Return the [X, Y] coordinate for the center point of the cell that contains the specified text.  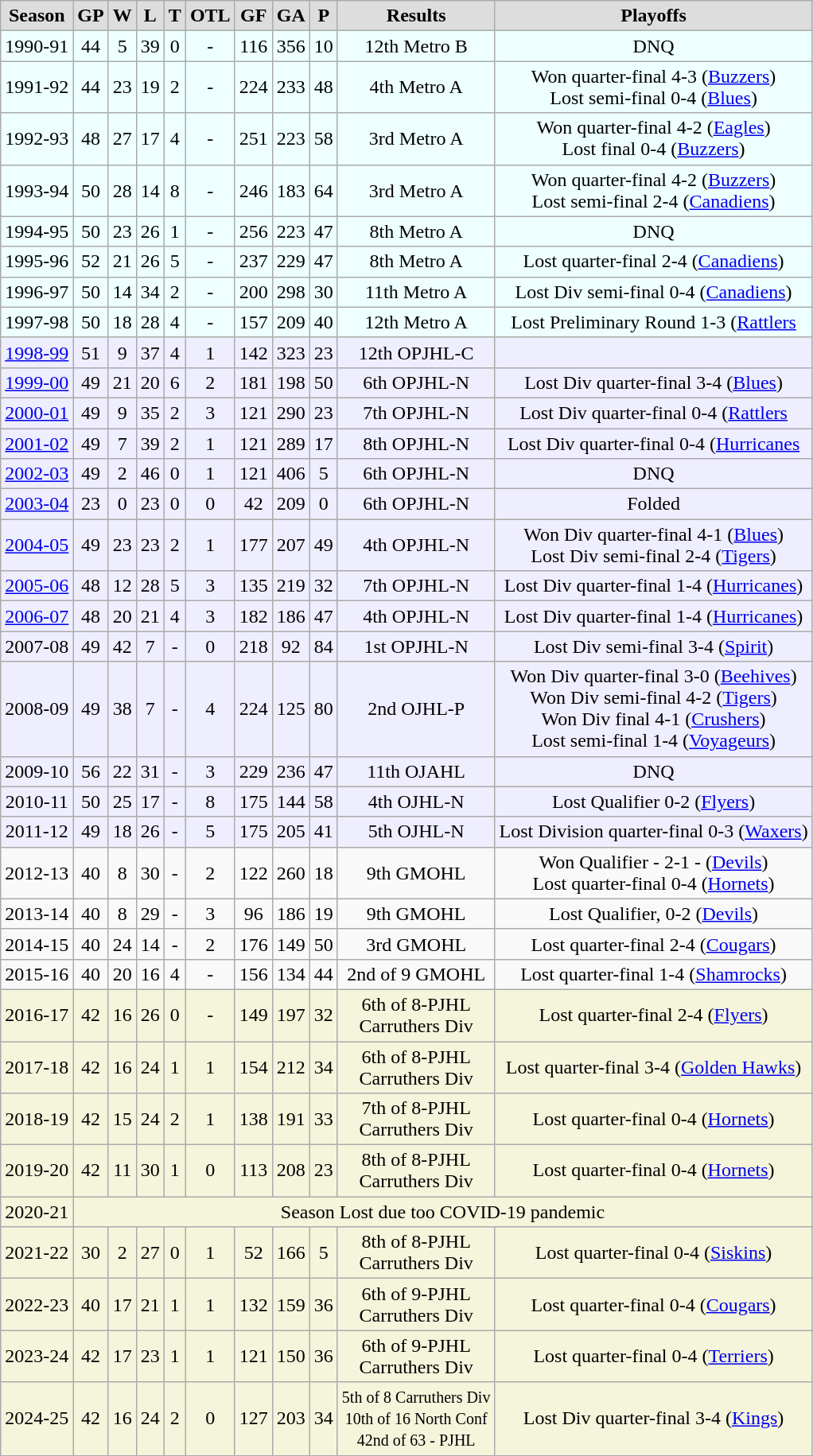
2007-08 [37, 646]
1994-95 [37, 231]
2008-09 [37, 709]
1998-99 [37, 352]
197 [291, 1015]
7th of 8-PJHLCarruthers Div [416, 1120]
41 [323, 832]
80 [323, 709]
46 [150, 474]
2004-05 [37, 546]
Lost quarter-final 0-4 (Terriers) [654, 1357]
2022-23 [37, 1304]
10 [323, 46]
156 [253, 974]
OTL [210, 16]
Folded [654, 504]
142 [253, 352]
Lost Preliminary Round 1-3 (Rattlers [654, 322]
4th Metro A [416, 87]
38 [123, 709]
1995-96 [37, 262]
Lost Div quarter-final 3-4 (Blues) [654, 382]
134 [291, 974]
2020-21 [37, 1212]
2010-11 [37, 802]
25 [123, 802]
2nd of 9 GMOHL [416, 974]
P [323, 16]
GF [253, 16]
218 [253, 646]
Playoffs [654, 16]
1993-94 [37, 191]
125 [291, 709]
154 [253, 1067]
GP [91, 16]
Won quarter-final 4-2 (Buzzers)Lost semi-final 2-4 (Canadiens) [654, 191]
12 [123, 586]
290 [291, 413]
212 [291, 1067]
1991-92 [37, 87]
Won Qualifier - 2-1 - (Devils)Lost quarter-final 0-4 (Hornets) [654, 873]
T [175, 16]
51 [91, 352]
12th OPJHL-C [416, 352]
12th Metro B [416, 46]
200 [253, 292]
Lost Div semi-final 0-4 (Canadiens) [654, 292]
113 [253, 1171]
8th OPJHL-N [416, 443]
Lost quarter-final 1-4 (Shamrocks) [654, 974]
Lost Qualifier, 0-2 (Devils) [654, 914]
132 [253, 1304]
177 [253, 546]
22 [123, 771]
64 [323, 191]
11th Metro A [416, 292]
208 [291, 1171]
2024-25 [37, 1419]
Lost quarter-final 0-4 (Cougars) [654, 1304]
Season Lost due too COVID-19 pandemic [442, 1212]
3rd GMOHL [416, 944]
1992-93 [37, 138]
406 [291, 474]
2016-17 [37, 1015]
GA [291, 16]
33 [323, 1120]
Won quarter-final 4-3 (Buzzers)Lost semi-final 0-4 (Blues) [654, 87]
356 [291, 46]
205 [291, 832]
127 [253, 1419]
31 [150, 771]
150 [291, 1357]
233 [291, 87]
29 [150, 914]
11 [123, 1171]
Lost quarter-final 2-4 (Canadiens) [654, 262]
157 [253, 322]
2005-06 [37, 586]
Results [416, 16]
Won quarter-final 4-2 (Eagles)Lost final 0-4 (Buzzers) [654, 138]
181 [253, 382]
182 [253, 616]
Lost quarter-final 2-4 (Cougars) [654, 944]
219 [291, 586]
Lost quarter-final 2-4 (Flyers) [654, 1015]
11th OJAHL [416, 771]
116 [253, 46]
35 [150, 413]
6 [175, 382]
144 [291, 802]
15 [123, 1120]
122 [253, 873]
237 [253, 262]
37 [150, 352]
Lost Div semi-final 3-4 (Spirit) [654, 646]
183 [291, 191]
2nd OJHL-P [416, 709]
2017-18 [37, 1067]
191 [291, 1120]
207 [291, 546]
2015-16 [37, 974]
Lost Qualifier 0-2 (Flyers) [654, 802]
251 [253, 138]
Lost quarter-final 3-4 (Golden Hawks) [654, 1067]
138 [253, 1120]
2001-02 [37, 443]
2006-07 [37, 616]
Lost Div quarter-final 3-4 (Kings) [654, 1419]
5th OJHL-N [416, 832]
2009-10 [37, 771]
198 [291, 382]
Won Div quarter-final 4-1 (Blues)Lost Div semi-final 2-4 (Tigers) [654, 546]
166 [291, 1253]
2000-01 [37, 413]
2002-03 [37, 474]
323 [291, 352]
96 [253, 914]
2021-22 [37, 1253]
2011-12 [37, 832]
256 [253, 231]
2018-19 [37, 1120]
W [123, 16]
Lost Div quarter-final 0-4 (Hurricanes [654, 443]
Lost Div quarter-final 0-4 (Rattlers [654, 413]
298 [291, 292]
159 [291, 1304]
260 [291, 873]
203 [291, 1419]
289 [291, 443]
135 [253, 586]
246 [253, 191]
2013-14 [37, 914]
12th Metro A [416, 322]
2012-13 [37, 873]
1999-00 [37, 382]
Lost Division quarter-final 0-3 (Waxers) [654, 832]
84 [323, 646]
1997-98 [37, 322]
5th of 8 Carruthers Div 10th of 16 North Conf42nd of 63 - PJHL [416, 1419]
2019-20 [37, 1171]
1996-97 [37, 292]
2023-24 [37, 1357]
L [150, 16]
92 [291, 646]
56 [91, 771]
Lost quarter-final 0-4 (Siskins) [654, 1253]
4th OJHL-N [416, 802]
2003-04 [37, 504]
2014-15 [37, 944]
176 [253, 944]
1st OPJHL-N [416, 646]
Won Div quarter-final 3-0 (Beehives)Won Div semi-final 4-2 (Tigers)Won Div final 4-1 (Crushers)Lost semi-final 1-4 (Voyageurs) [654, 709]
236 [291, 771]
1990-91 [37, 46]
Season [37, 16]
